Return the (X, Y) coordinate for the center point of the cell that contains the specified text.  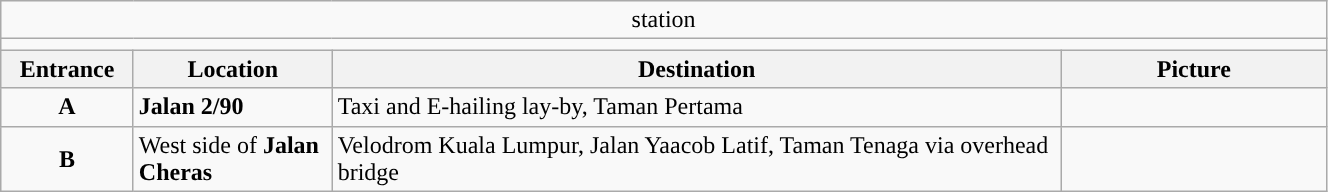
A (68, 107)
Location (232, 69)
Picture (1194, 69)
Entrance (68, 69)
Velodrom Kuala Lumpur, Jalan Yaacob Latif, Taman Tenaga via overhead bridge (696, 158)
B (68, 158)
station (664, 20)
West side of Jalan Cheras (232, 158)
Jalan 2/90 (232, 107)
Taxi and E-hailing lay-by, Taman Pertama (696, 107)
Destination (696, 69)
